Find where the given text appears and provide that cell's center as [x, y] coordinate. 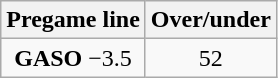
52 [210, 58]
GASO −3.5 [74, 58]
Over/under [210, 20]
Pregame line [74, 20]
